Capture the cell that displays the provided text and extract its (X, Y) central coordinate. 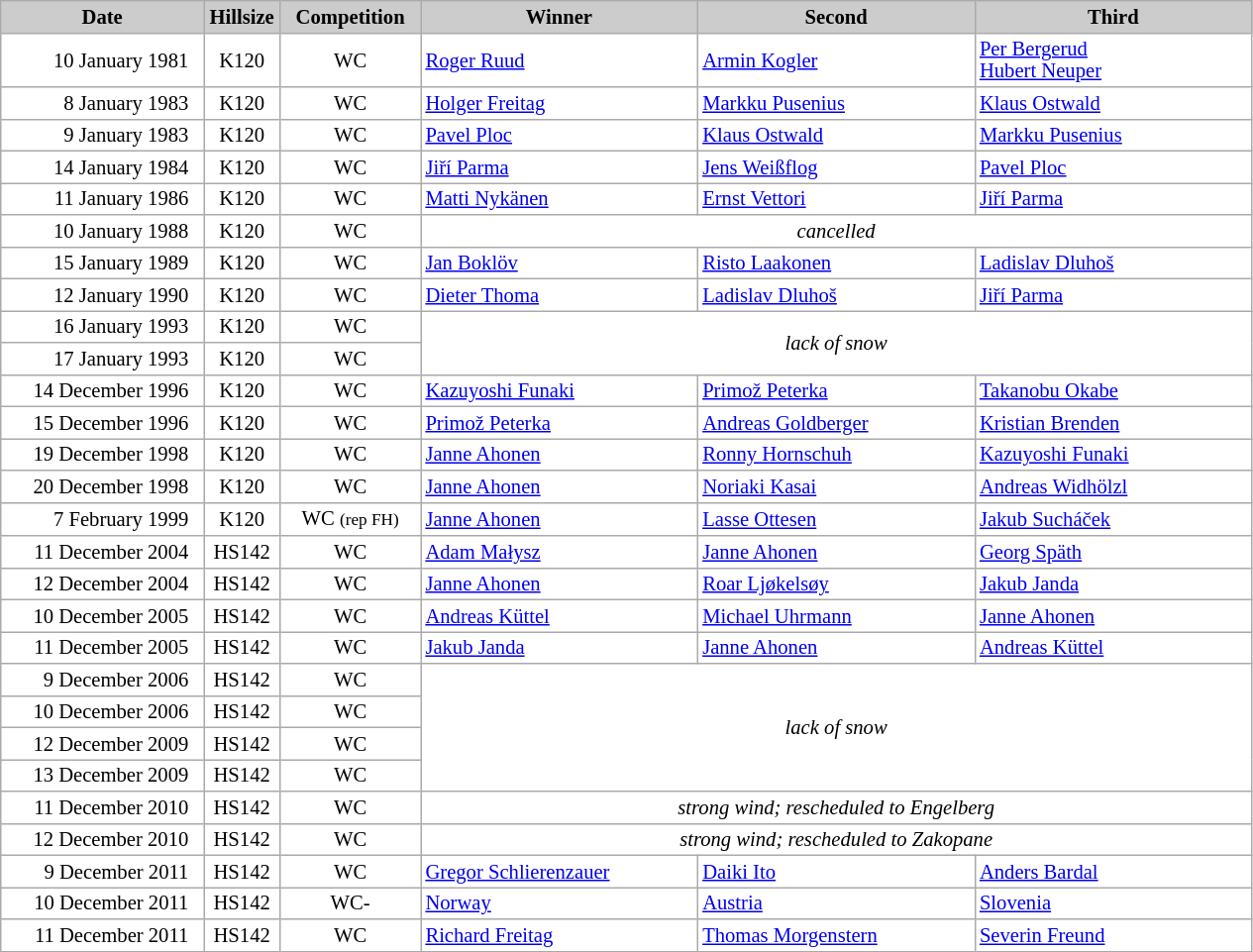
8 January 1983 (103, 103)
Jens Weißflog (836, 166)
10 December 2005 (103, 615)
Jan Boklöv (559, 263)
19 December 1998 (103, 454)
Georg Späth (1113, 551)
Andreas Goldberger (836, 422)
14 December 1996 (103, 390)
Second (836, 16)
Thomas Morgenstern (836, 935)
Roger Ruud (559, 59)
12 January 1990 (103, 294)
Noriaki Kasai (836, 485)
9 December 2011 (103, 871)
Takanobu Okabe (1113, 390)
11 December 2004 (103, 551)
10 December 2011 (103, 902)
Dieter Thoma (559, 294)
14 January 1984 (103, 166)
Matti Nykänen (559, 198)
Hillsize (242, 16)
10 December 2006 (103, 711)
Daiki Ito (836, 871)
Austria (836, 902)
20 December 1998 (103, 485)
10 January 1981 (103, 59)
Risto Laakonen (836, 263)
strong wind; rescheduled to Engelberg (836, 806)
Jakub Sucháček (1113, 519)
Adam Małysz (559, 551)
12 December 2009 (103, 743)
Slovenia (1113, 902)
Ernst Vettori (836, 198)
Armin Kogler (836, 59)
Competition (351, 16)
13 December 2009 (103, 775)
17 January 1993 (103, 359)
Richard Freitag (559, 935)
strong wind; rescheduled to Zakopane (836, 839)
Per Bergerud Hubert Neuper (1113, 59)
cancelled (836, 230)
Andreas Widhölzl (1113, 485)
Winner (559, 16)
Ronny Hornschuh (836, 454)
12 December 2004 (103, 583)
16 January 1993 (103, 326)
WC (rep FH) (351, 519)
Holger Freitag (559, 103)
Michael Uhrmann (836, 615)
7 February 1999 (103, 519)
Gregor Schlierenzauer (559, 871)
Third (1113, 16)
11 January 1986 (103, 198)
Lasse Ottesen (836, 519)
12 December 2010 (103, 839)
11 December 2010 (103, 806)
Norway (559, 902)
11 December 2005 (103, 647)
15 January 1989 (103, 263)
Roar Ljøkelsøy (836, 583)
10 January 1988 (103, 230)
11 December 2011 (103, 935)
Anders Bardal (1113, 871)
Kristian Brenden (1113, 422)
9 December 2006 (103, 680)
Date (103, 16)
9 January 1983 (103, 135)
Severin Freund (1113, 935)
WC- (351, 902)
15 December 1996 (103, 422)
